Return the (X, Y) coordinate for the center point of the cell that contains the specified text.  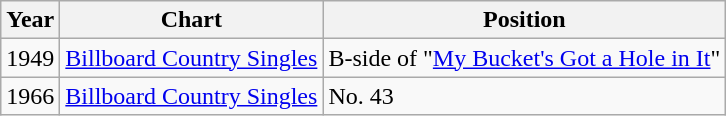
Position (524, 20)
Chart (192, 20)
1966 (30, 96)
No. 43 (524, 96)
Year (30, 20)
B-side of "My Bucket's Got a Hole in It" (524, 58)
1949 (30, 58)
